Pinpoint the cell where the given text exists, returning its (x, y) midpoint coordinate. 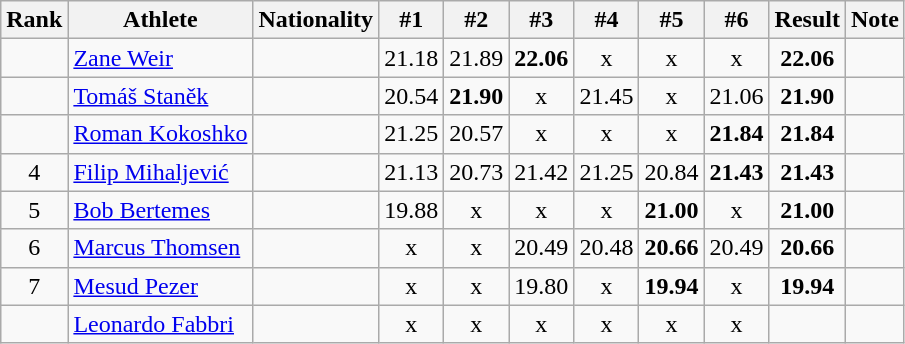
Filip Mihaljević (160, 172)
Zane Weir (160, 58)
Roman Kokoshko (160, 134)
Note (874, 20)
Result (807, 20)
21.06 (736, 96)
Leonardo Fabbri (160, 324)
21.89 (476, 58)
20.84 (672, 172)
19.80 (542, 286)
21.45 (606, 96)
7 (34, 286)
20.54 (412, 96)
#2 (476, 20)
20.48 (606, 248)
5 (34, 210)
21.42 (542, 172)
20.57 (476, 134)
Rank (34, 20)
19.88 (412, 210)
Tomáš Staněk (160, 96)
Marcus Thomsen (160, 248)
#4 (606, 20)
#5 (672, 20)
6 (34, 248)
#3 (542, 20)
Bob Bertemes (160, 210)
#1 (412, 20)
21.13 (412, 172)
4 (34, 172)
#6 (736, 20)
21.18 (412, 58)
Nationality (316, 20)
Mesud Pezer (160, 286)
20.73 (476, 172)
Athlete (160, 20)
